Output the [x, y] coordinate of the center of the cell containing the given text.  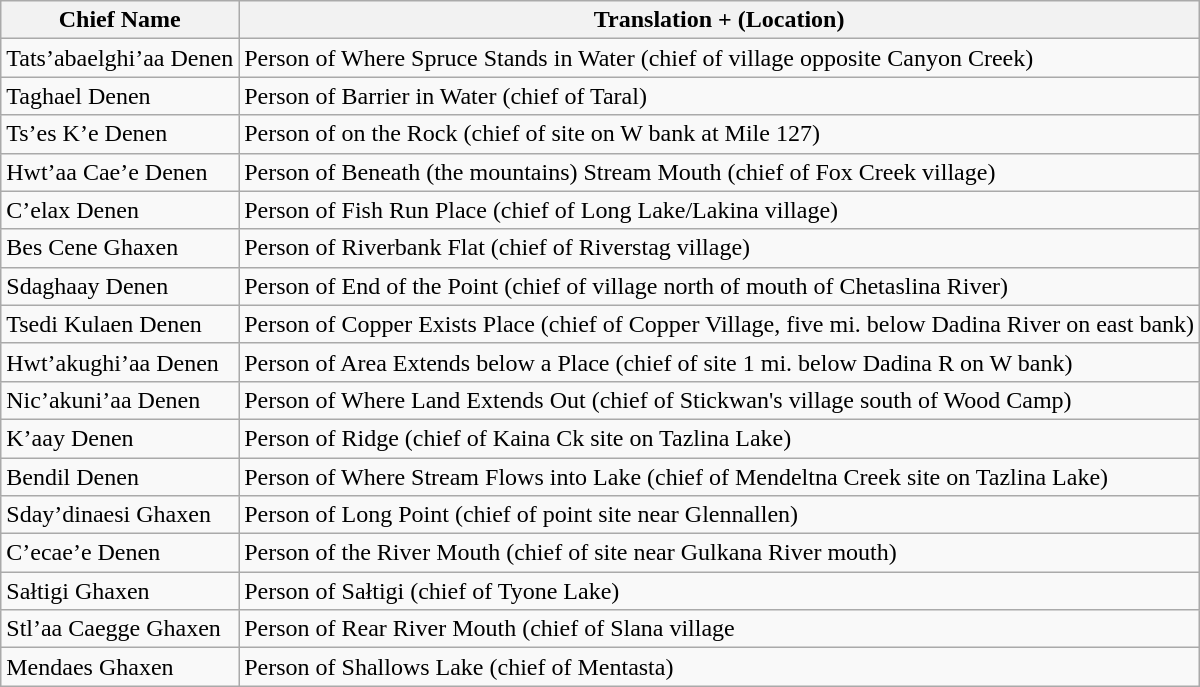
Tats’abaelghi’aa Denen [120, 58]
Person of Sałtigi (chief of Tyone Lake) [720, 591]
Mendaes Ghaxen [120, 667]
Person of Beneath (the mountains) Stream Mouth (chief of Fox Creek village) [720, 172]
Person of End of the Point (chief of village north of mouth of Chetaslina River) [720, 286]
Hwt’akughi’aa Denen [120, 362]
Person of Riverbank Flat (chief of Riverstag village) [720, 248]
Person of the River Mouth (chief of site near Gulkana River mouth) [720, 553]
Nic’akuni’aa Denen [120, 400]
Sday’dinaesi Ghaxen [120, 515]
Person of Ridge (chief of Kaina Ck site on Tazlina Lake) [720, 438]
Taghael Denen [120, 96]
Bendil Denen [120, 477]
Person of Area Extends below a Place (chief of site 1 mi. below Dadina R on W bank) [720, 362]
Tsedi Kulaen Denen [120, 324]
Stl’aa Caegge Ghaxen [120, 629]
Person of Barrier in Water (chief of Taral) [720, 96]
Chief Name [120, 20]
Person of Copper Exists Place (chief of Copper Village, five mi. below Dadina River on east bank) [720, 324]
Person of Fish Run Place (chief of Long Lake/Lakina village) [720, 210]
Ts’es K’e Denen [120, 134]
Translation + (Location) [720, 20]
Hwt’aa Cae’e Denen [120, 172]
Person of Where Spruce Stands in Water (chief of village opposite Canyon Creek) [720, 58]
Person of Where Stream Flows into Lake (chief of Mendeltna Creek site on Tazlina Lake) [720, 477]
Person of Where Land Extends Out (chief of Stickwan's village south of Wood Camp) [720, 400]
K’aay Denen [120, 438]
Person of Rear River Mouth (chief of Slana village [720, 629]
C’elax Denen [120, 210]
Bes Cene Ghaxen [120, 248]
Sałtigi Ghaxen [120, 591]
C’ecae’e Denen [120, 553]
Person of Long Point (chief of point site near Glennallen) [720, 515]
Person of Shallows Lake (chief of Mentasta) [720, 667]
Sdaghaay Denen [120, 286]
Person of on the Rock (chief of site on W bank at Mile 127) [720, 134]
